Detect which cell encompasses the target text, then output its [x, y] center coordinate. 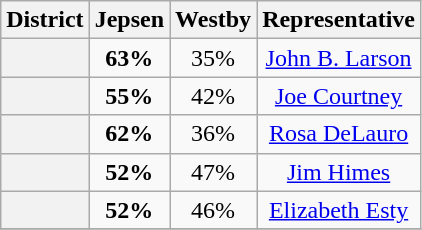
Jepsen [129, 20]
42% [214, 96]
55% [129, 96]
47% [214, 172]
Rosa DeLauro [339, 134]
District [45, 20]
Westby [214, 20]
62% [129, 134]
35% [214, 58]
Jim Himes [339, 172]
46% [214, 210]
Representative [339, 20]
63% [129, 58]
Joe Courtney [339, 96]
John B. Larson [339, 58]
Elizabeth Esty [339, 210]
36% [214, 134]
